Output the (x, y) coordinate of the center of the cell containing the given text.  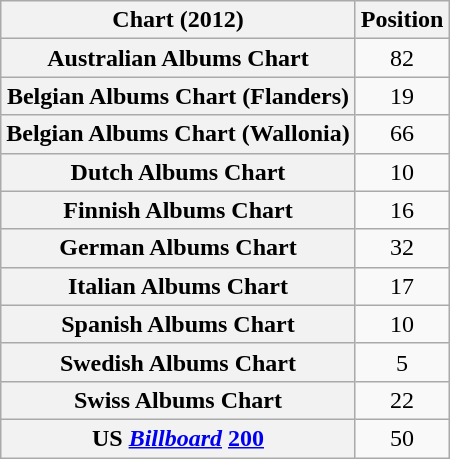
German Albums Chart (178, 248)
Belgian Albums Chart (Wallonia) (178, 134)
82 (402, 58)
Spanish Albums Chart (178, 324)
Position (402, 20)
Chart (2012) (178, 20)
5 (402, 362)
Dutch Albums Chart (178, 172)
Swedish Albums Chart (178, 362)
16 (402, 210)
Australian Albums Chart (178, 58)
32 (402, 248)
17 (402, 286)
50 (402, 438)
22 (402, 400)
US Billboard 200 (178, 438)
Swiss Albums Chart (178, 400)
Belgian Albums Chart (Flanders) (178, 96)
Finnish Albums Chart (178, 210)
66 (402, 134)
19 (402, 96)
Italian Albums Chart (178, 286)
